Detect which cell encompasses the target text, then output its (X, Y) center coordinate. 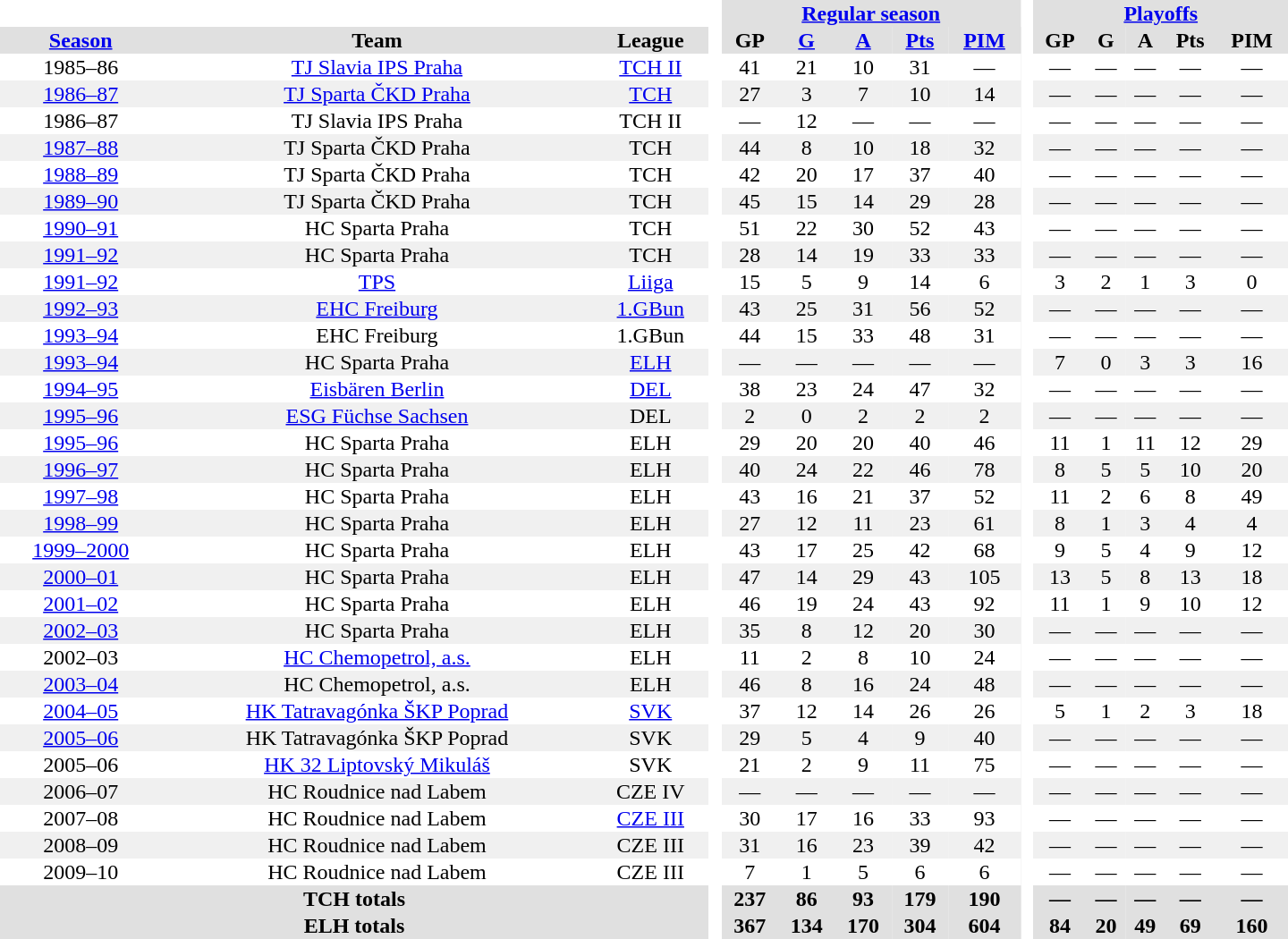
1997–98 (80, 496)
78 (984, 469)
160 (1252, 926)
Eisbären Berlin (377, 389)
237 (750, 899)
Playoffs (1161, 13)
56 (919, 309)
1999–2000 (80, 550)
2008–09 (80, 845)
1985–86 (80, 67)
68 (984, 550)
Liiga (651, 282)
304 (919, 926)
86 (807, 899)
TPS (377, 282)
41 (750, 67)
92 (984, 604)
84 (1059, 926)
2009–10 (80, 872)
170 (862, 926)
190 (984, 899)
134 (807, 926)
69 (1190, 926)
105 (984, 577)
2007–08 (80, 818)
Regular season (871, 13)
2004–05 (80, 711)
35 (750, 630)
367 (750, 926)
Season (80, 40)
38 (750, 389)
51 (750, 228)
ESG Füchse Sachsen (377, 416)
1989–90 (80, 201)
ELH totals (354, 926)
1994–95 (80, 389)
Team (377, 40)
75 (984, 765)
2000–01 (80, 577)
1996–97 (80, 469)
179 (919, 899)
TCH totals (354, 899)
League (651, 40)
1992–93 (80, 309)
1988–89 (80, 174)
45 (750, 201)
HK 32 Liptovský Mikuláš (377, 765)
604 (984, 926)
1998–99 (80, 523)
2001–02 (80, 604)
61 (984, 523)
CZE IV (651, 791)
39 (919, 845)
1987–88 (80, 148)
2003–04 (80, 684)
1990–91 (80, 228)
2006–07 (80, 791)
